Scan for the cell matching the given text and deliver its [x, y] coordinate at center. 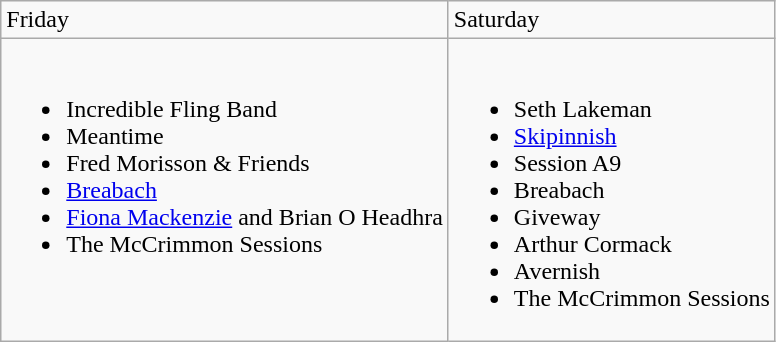
Friday [225, 20]
Saturday [612, 20]
Seth LakemanSkipinnishSession A9BreabachGivewayArthur CormackAvernishThe McCrimmon Sessions [612, 190]
Incredible Fling BandMeantimeFred Morisson & FriendsBreabachFiona Mackenzie and Brian O HeadhraThe McCrimmon Sessions [225, 190]
